Scan for the cell matching the given text and deliver its [x, y] coordinate at center. 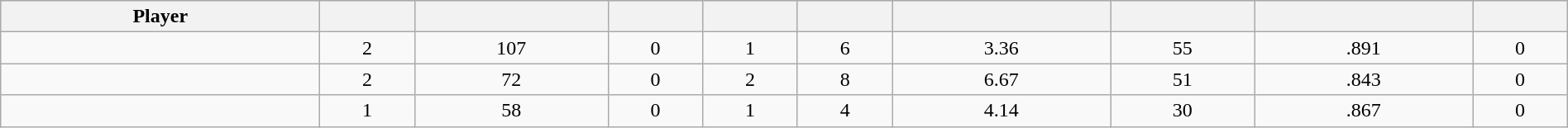
.843 [1364, 79]
55 [1183, 48]
8 [845, 79]
.891 [1364, 48]
Player [160, 17]
30 [1183, 111]
58 [511, 111]
6.67 [1002, 79]
4.14 [1002, 111]
.867 [1364, 111]
51 [1183, 79]
3.36 [1002, 48]
72 [511, 79]
4 [845, 111]
107 [511, 48]
6 [845, 48]
